Search for the cell housing the specified text and yield its [X, Y] center coordinate. 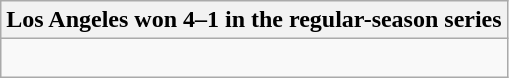
Los Angeles won 4–1 in the regular-season series [254, 20]
